From the cell containing the given text, extract its center point as (X, Y) coordinate. 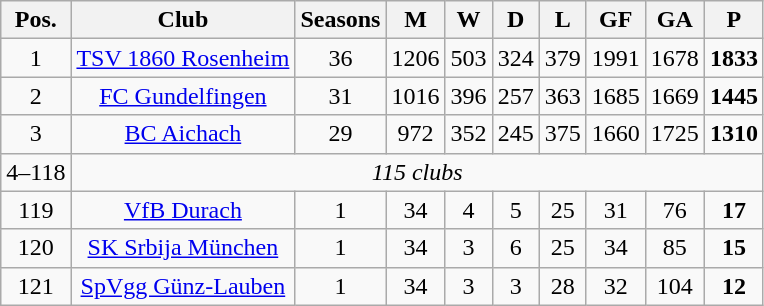
1445 (734, 96)
257 (516, 96)
363 (562, 96)
32 (616, 286)
1310 (734, 134)
BC Aichach (183, 134)
115 clubs (418, 172)
1685 (616, 96)
1206 (416, 58)
4–118 (36, 172)
6 (516, 248)
85 (674, 248)
503 (468, 58)
SpVgg Günz-Lauben (183, 286)
L (562, 20)
1660 (616, 134)
1991 (616, 58)
324 (516, 58)
972 (416, 134)
GA (674, 20)
29 (340, 134)
119 (36, 210)
Club (183, 20)
12 (734, 286)
104 (674, 286)
5 (516, 210)
4 (468, 210)
W (468, 20)
245 (516, 134)
76 (674, 210)
GF (616, 20)
P (734, 20)
352 (468, 134)
1016 (416, 96)
TSV 1860 Rosenheim (183, 58)
Seasons (340, 20)
17 (734, 210)
121 (36, 286)
FC Gundelfingen (183, 96)
28 (562, 286)
1833 (734, 58)
VfB Durach (183, 210)
1678 (674, 58)
2 (36, 96)
36 (340, 58)
1669 (674, 96)
SK Srbija München (183, 248)
15 (734, 248)
396 (468, 96)
M (416, 20)
Pos. (36, 20)
375 (562, 134)
D (516, 20)
120 (36, 248)
1725 (674, 134)
379 (562, 58)
